Scan for the cell matching the given text and deliver its (X, Y) coordinate at center. 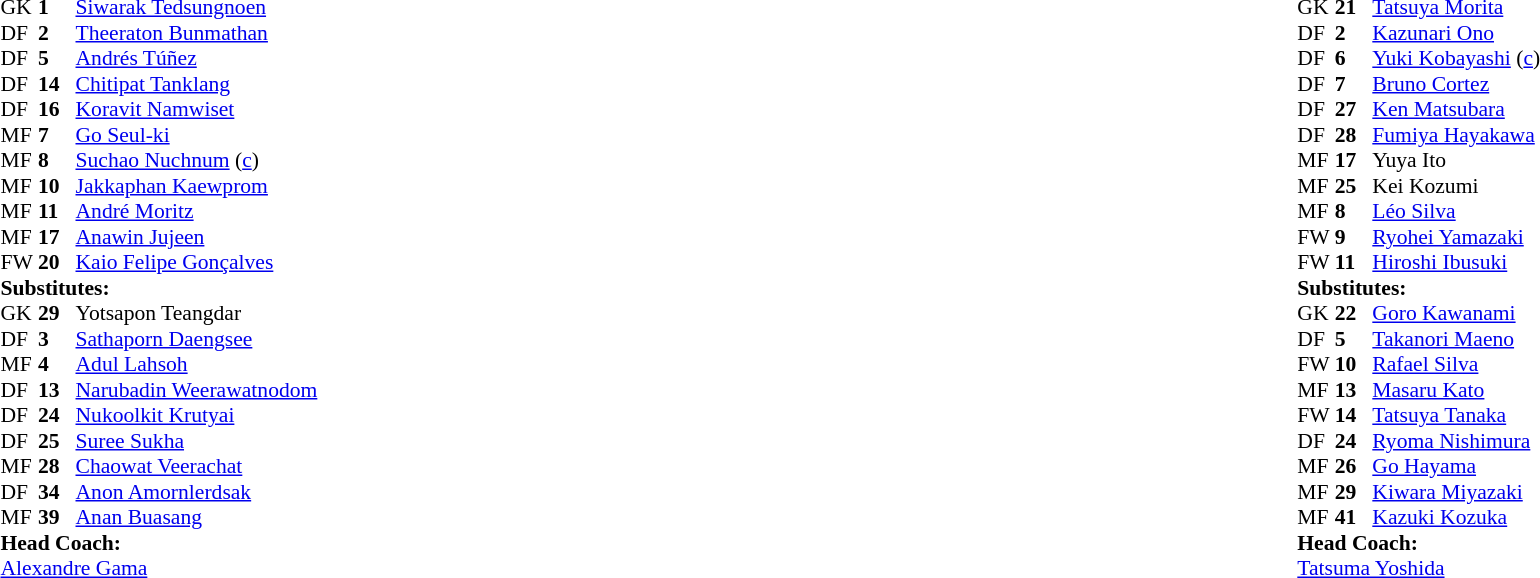
Sathaporn Daengsee (197, 339)
Kaio Felipe Gonçalves (197, 263)
20 (57, 263)
9 (1354, 237)
Ryoma Nishimura (1456, 441)
Yuki Kobayashi (c) (1456, 59)
Kazuki Kozuka (1456, 517)
6 (1354, 59)
Yotsapon Teangdar (197, 313)
Suchao Nuchnum (c) (197, 161)
Yuya Ito (1456, 161)
4 (57, 365)
Kiwara Miyazaki (1456, 492)
Adul Lahsoh (197, 365)
Kei Kozumi (1456, 186)
Andrés Túñez (197, 59)
3 (57, 339)
Chaowat Veerachat (197, 467)
Anon Amornlerdsak (197, 492)
16 (57, 109)
Goro Kawanami (1456, 313)
André Moritz (197, 211)
Anan Buasang (197, 517)
26 (1354, 467)
41 (1354, 517)
Koravit Namwiset (197, 109)
Kazunari Ono (1456, 33)
Masaru Kato (1456, 390)
Go Seul-ki (197, 135)
Ryohei Yamazaki (1456, 237)
Anawin Jujeen (197, 237)
Go Hayama (1456, 467)
Jakkaphan Kaewprom (197, 186)
Tatsuya Tanaka (1456, 415)
Theeraton Bunmathan (197, 33)
27 (1354, 109)
Hiroshi Ibusuki (1456, 263)
Rafael Silva (1456, 365)
34 (57, 492)
22 (1354, 313)
39 (57, 517)
Suree Sukha (197, 441)
Ken Matsubara (1456, 109)
Bruno Cortez (1456, 84)
Chitipat Tanklang (197, 84)
Takanori Maeno (1456, 339)
Nukoolkit Krutyai (197, 415)
Léo Silva (1456, 211)
Narubadin Weerawatnodom (197, 390)
Fumiya Hayakawa (1456, 135)
